Locate the cell with the specified text and output its [x, y] center coordinate. 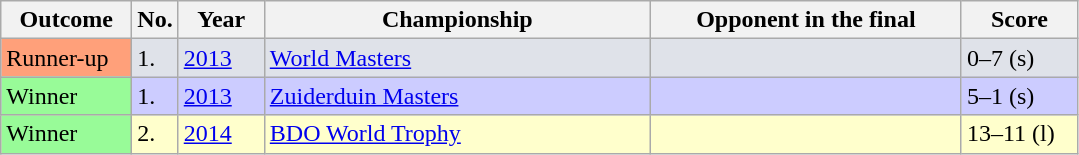
No. [155, 20]
2. [155, 134]
Opponent in the final [806, 20]
0–7 (s) [1019, 58]
Year [221, 20]
Score [1019, 20]
Championship [457, 20]
Outcome [66, 20]
5–1 (s) [1019, 96]
2014 [221, 134]
13–11 (l) [1019, 134]
BDO World Trophy [457, 134]
World Masters [457, 58]
Runner-up [66, 58]
Zuiderduin Masters [457, 96]
